Determine the [X, Y] coordinate at the center of the cell enclosing the given text.  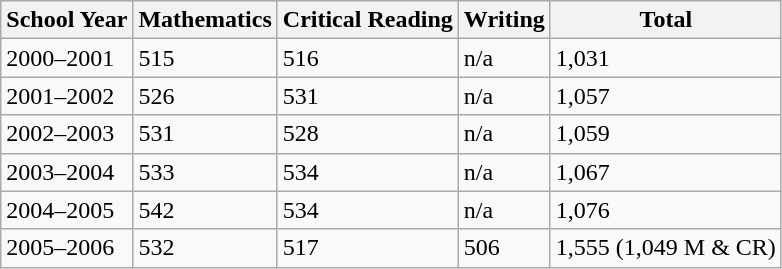
2001–2002 [67, 96]
2004–2005 [67, 210]
1,059 [666, 134]
2000–2001 [67, 58]
Mathematics [205, 20]
1,076 [666, 210]
532 [205, 248]
1,067 [666, 172]
2003–2004 [67, 172]
School Year [67, 20]
515 [205, 58]
506 [504, 248]
542 [205, 210]
517 [368, 248]
1,057 [666, 96]
526 [205, 96]
1,031 [666, 58]
533 [205, 172]
516 [368, 58]
1,555 (1,049 M & CR) [666, 248]
2002–2003 [67, 134]
Critical Reading [368, 20]
528 [368, 134]
2005–2006 [67, 248]
Writing [504, 20]
Total [666, 20]
